Determine the [x, y] coordinate at the center of the cell enclosing the given text.  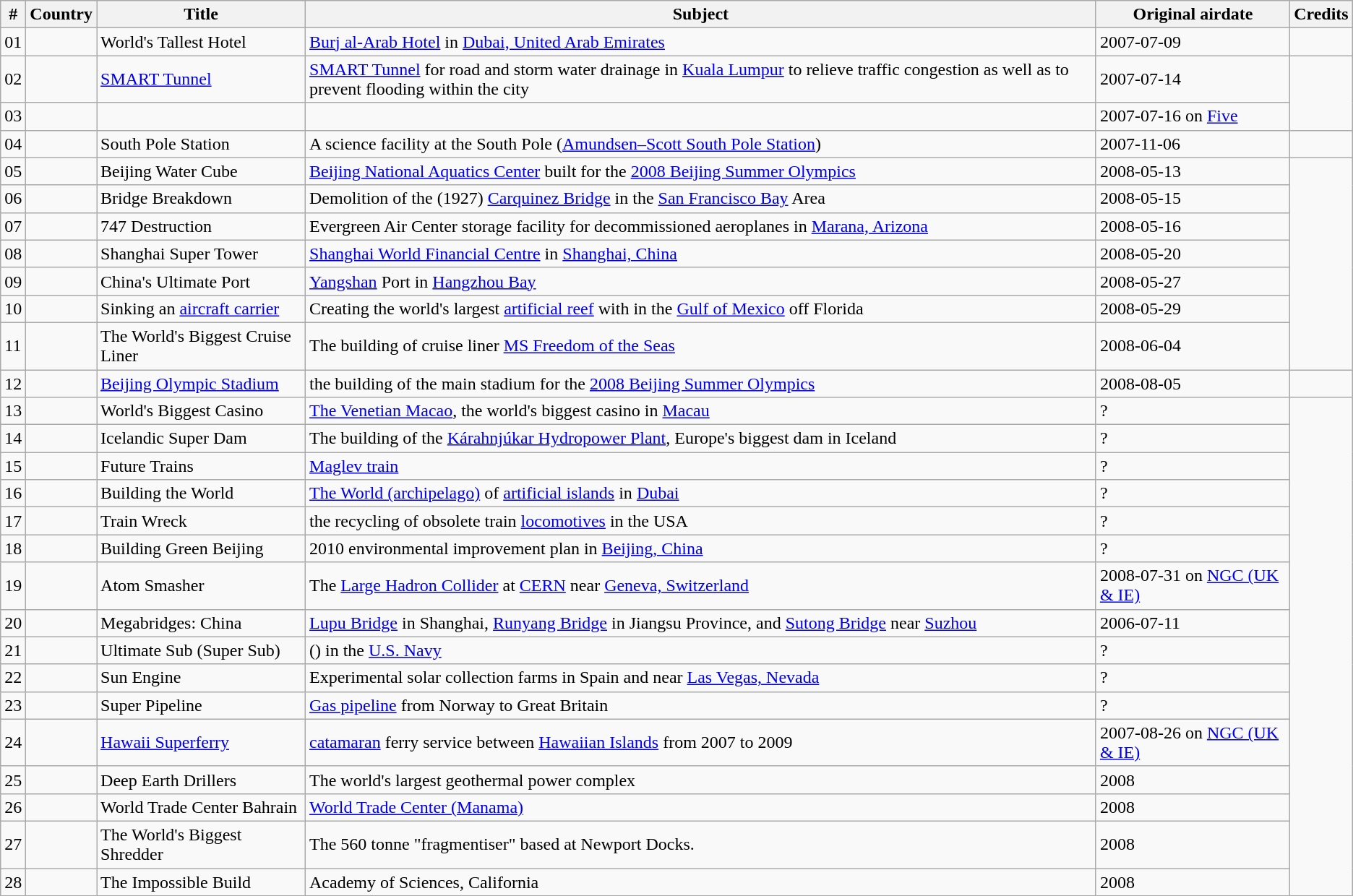
World's Tallest Hotel [201, 42]
2006-07-11 [1193, 623]
The building of cruise liner MS Freedom of the Seas [701, 345]
Atom Smasher [201, 585]
12 [13, 384]
2008-06-04 [1193, 345]
13 [13, 411]
11 [13, 345]
The building of the Kárahnjúkar Hydropower Plant, Europe's biggest dam in Iceland [701, 439]
2007-07-16 on Five [1193, 116]
Title [201, 14]
China's Ultimate Port [201, 281]
05 [13, 171]
2008-05-20 [1193, 254]
2007-11-06 [1193, 144]
SMART Tunnel [201, 79]
27 [13, 844]
03 [13, 116]
The Impossible Build [201, 882]
A science facility at the South Pole (Amundsen–Scott South Pole Station) [701, 144]
The 560 tonne "fragmentiser" based at Newport Docks. [701, 844]
02 [13, 79]
2008-05-15 [1193, 199]
Train Wreck [201, 521]
2008-05-29 [1193, 309]
2008-05-13 [1193, 171]
01 [13, 42]
Burj al-Arab Hotel in Dubai, United Arab Emirates [701, 42]
18 [13, 548]
Maglev train [701, 466]
Ultimate Sub (Super Sub) [201, 650]
19 [13, 585]
Experimental solar collection farms in Spain and near Las Vegas, Nevada [701, 678]
Hawaii Superferry [201, 743]
2008-05-27 [1193, 281]
2007-07-09 [1193, 42]
Megabridges: China [201, 623]
07 [13, 226]
Sinking an aircraft carrier [201, 309]
Shanghai World Financial Centre in Shanghai, China [701, 254]
14 [13, 439]
Credits [1321, 14]
Deep Earth Drillers [201, 780]
World Trade Center (Manama) [701, 807]
Bridge Breakdown [201, 199]
The World's Biggest Cruise Liner [201, 345]
The Large Hadron Collider at CERN near Geneva, Switzerland [701, 585]
Demolition of the (1927) Carquinez Bridge in the San Francisco Bay Area [701, 199]
Yangshan Port in Hangzhou Bay [701, 281]
Future Trains [201, 466]
24 [13, 743]
28 [13, 882]
06 [13, 199]
Building the World [201, 494]
04 [13, 144]
17 [13, 521]
Subject [701, 14]
Academy of Sciences, California [701, 882]
Beijing Water Cube [201, 171]
08 [13, 254]
2007-07-14 [1193, 79]
747 Destruction [201, 226]
Country [61, 14]
20 [13, 623]
Beijing National Aquatics Center built for the 2008 Beijing Summer Olympics [701, 171]
Building Green Beijing [201, 548]
2010 environmental improvement plan in Beijing, China [701, 548]
The World's Biggest Shredder [201, 844]
15 [13, 466]
World Trade Center Bahrain [201, 807]
World's Biggest Casino [201, 411]
09 [13, 281]
Original airdate [1193, 14]
Shanghai Super Tower [201, 254]
# [13, 14]
Super Pipeline [201, 705]
The Venetian Macao, the world's biggest casino in Macau [701, 411]
Creating the world's largest artificial reef with in the Gulf of Mexico off Florida [701, 309]
25 [13, 780]
22 [13, 678]
the recycling of obsolete train locomotives in the USA [701, 521]
() in the U.S. Navy [701, 650]
South Pole Station [201, 144]
Sun Engine [201, 678]
21 [13, 650]
10 [13, 309]
Evergreen Air Center storage facility for decommissioned aeroplanes in Marana, Arizona [701, 226]
Beijing Olympic Stadium [201, 384]
2008-07-31 on NGC (UK & IE) [1193, 585]
Lupu Bridge in Shanghai, Runyang Bridge in Jiangsu Province, and Sutong Bridge near Suzhou [701, 623]
23 [13, 705]
catamaran ferry service between Hawaiian Islands from 2007 to 2009 [701, 743]
2008-08-05 [1193, 384]
16 [13, 494]
Icelandic Super Dam [201, 439]
Gas pipeline from Norway to Great Britain [701, 705]
The world's largest geothermal power complex [701, 780]
The World (archipelago) of artificial islands in Dubai [701, 494]
the building of the main stadium for the 2008 Beijing Summer Olympics [701, 384]
26 [13, 807]
2008-05-16 [1193, 226]
SMART Tunnel for road and storm water drainage in Kuala Lumpur to relieve traffic congestion as well as to prevent flooding within the city [701, 79]
2007-08-26 on NGC (UK & IE) [1193, 743]
